Determine the (x, y) coordinate at the center of the cell enclosing the given text.  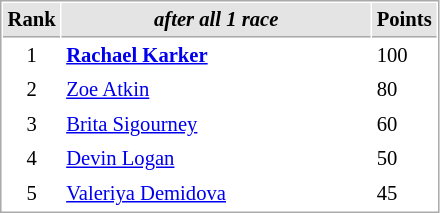
Rachael Karker (216, 56)
4 (32, 158)
1 (32, 56)
80 (404, 90)
5 (32, 194)
45 (404, 194)
after all 1 race (216, 20)
50 (404, 158)
3 (32, 124)
Brita Sigourney (216, 124)
Points (404, 20)
100 (404, 56)
2 (32, 90)
Valeriya Demidova (216, 194)
Rank (32, 20)
Devin Logan (216, 158)
Zoe Atkin (216, 90)
60 (404, 124)
